Detect which cell encompasses the target text, then output its [X, Y] center coordinate. 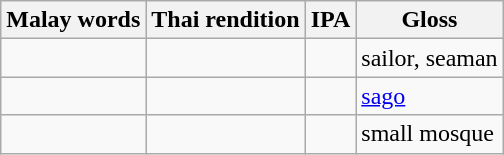
Gloss [430, 20]
sailor, seaman [430, 58]
Thai rendition [226, 20]
IPA [330, 20]
Malay words [74, 20]
small mosque [430, 134]
sago [430, 96]
